Detect which cell encompasses the target text, then output its (x, y) center coordinate. 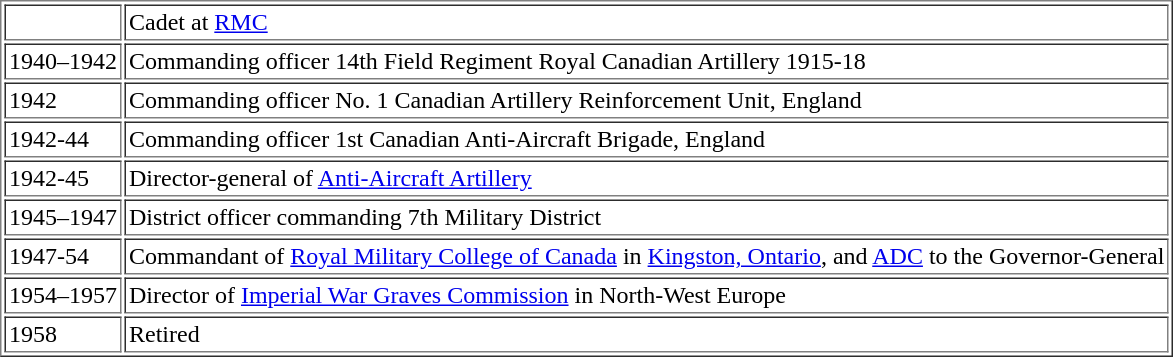
1947-54 (62, 256)
1942 (62, 100)
Commanding officer 1st Canadian Anti-Aircraft Brigade, England (646, 140)
Cadet at RMC (646, 22)
1945–1947 (62, 218)
Director-general of Anti-Aircraft Artillery (646, 178)
Commanding officer No. 1 Canadian Artillery Reinforcement Unit, England (646, 100)
1942-45 (62, 178)
1954–1957 (62, 296)
District officer commanding 7th Military District (646, 218)
1940–1942 (62, 62)
Commandant of Royal Military College of Canada in Kingston, Ontario, and ADC to the Governor-General (646, 256)
1958 (62, 334)
Retired (646, 334)
1942-44 (62, 140)
Commanding officer 14th Field Regiment Royal Canadian Artillery 1915-18 (646, 62)
Director of Imperial War Graves Commission in North-West Europe (646, 296)
